Output the [X, Y] coordinate of the center of the cell containing the given text.  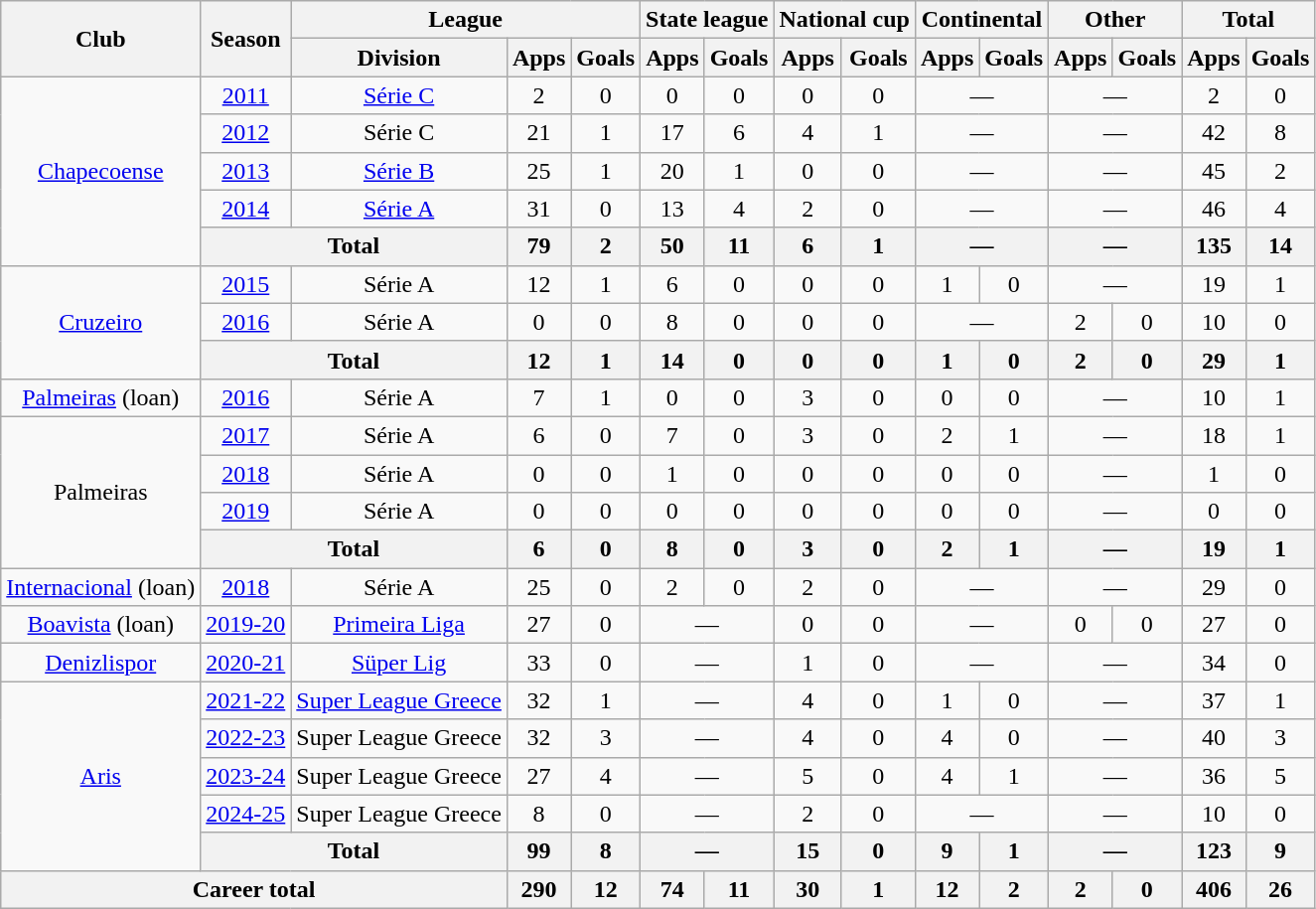
21 [538, 133]
Série B [399, 171]
26 [1280, 889]
2023-24 [246, 776]
2012 [246, 133]
99 [538, 851]
42 [1214, 133]
37 [1214, 700]
36 [1214, 776]
State league [707, 20]
National cup [844, 20]
406 [1214, 889]
Cruzeiro [101, 322]
2020-21 [246, 663]
Continental [981, 20]
Career total [254, 889]
Season [246, 39]
45 [1214, 171]
2015 [246, 284]
30 [807, 889]
2022-23 [246, 738]
Süper Lig [399, 663]
46 [1214, 209]
50 [672, 246]
2019-20 [246, 625]
Palmeiras [101, 492]
Boavista (loan) [101, 625]
Primeira Liga [399, 625]
2017 [246, 435]
2019 [246, 512]
2021-22 [246, 700]
2013 [246, 171]
123 [1214, 851]
31 [538, 209]
135 [1214, 246]
2024-25 [246, 814]
13 [672, 209]
2011 [246, 95]
40 [1214, 738]
20 [672, 171]
Club [101, 39]
Denizlispor [101, 663]
34 [1214, 663]
79 [538, 246]
17 [672, 133]
Palmeiras (loan) [101, 397]
18 [1214, 435]
15 [807, 851]
2014 [246, 209]
League [466, 20]
Division [399, 58]
Chapecoense [101, 171]
33 [538, 663]
Internacional (loan) [101, 587]
290 [538, 889]
74 [672, 889]
Other [1115, 20]
Aris [101, 776]
